From the cell containing the given text, extract its center point as [x, y] coordinate. 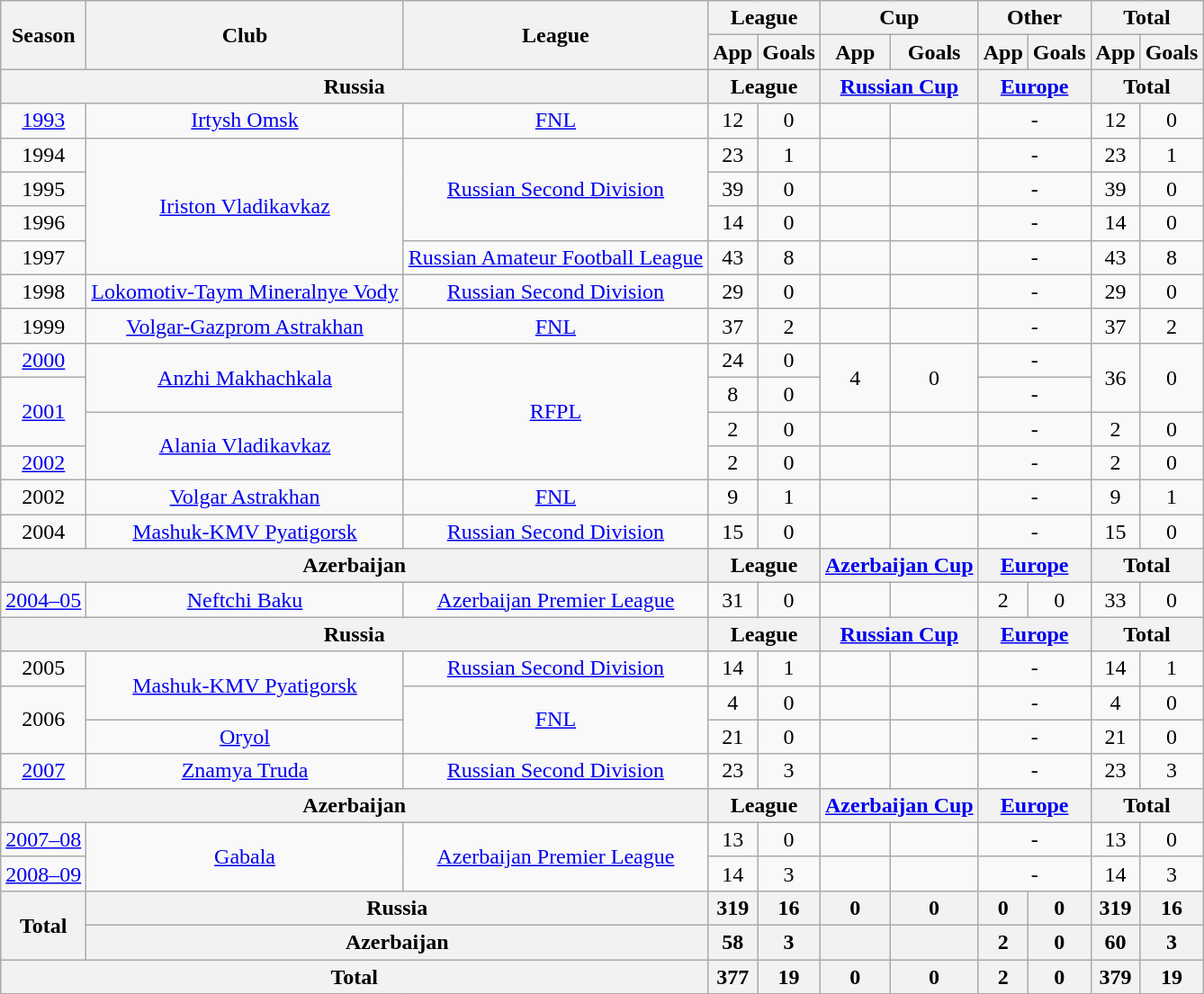
33 [1116, 600]
2001 [43, 411]
2007–08 [43, 839]
1996 [43, 223]
Russian Amateur Football League [555, 257]
Irtysh Omsk [245, 121]
58 [732, 942]
Other [1035, 18]
Season [43, 35]
1994 [43, 155]
36 [1116, 377]
Volgar-Gazprom Astrakhan [245, 326]
1998 [43, 291]
60 [1116, 942]
1997 [43, 257]
Cup [899, 18]
Gabala [245, 856]
Club [245, 35]
Znamya Truda [245, 771]
1993 [43, 121]
2005 [43, 668]
31 [732, 600]
2008–09 [43, 873]
2004 [43, 532]
RFPL [555, 411]
Volgar Astrakhan [245, 497]
379 [1116, 976]
2004–05 [43, 600]
Alania Vladikavkaz [245, 446]
2006 [43, 720]
24 [732, 360]
2007 [43, 771]
377 [732, 976]
Iriston Vladikavkaz [245, 206]
Anzhi Makhachkala [245, 377]
Oryol [245, 737]
1999 [43, 326]
Lokomotiv-Taym Mineralnye Vody [245, 291]
Neftchi Baku [245, 600]
2000 [43, 360]
1995 [43, 189]
